Detect which cell encompasses the target text, then output its (X, Y) center coordinate. 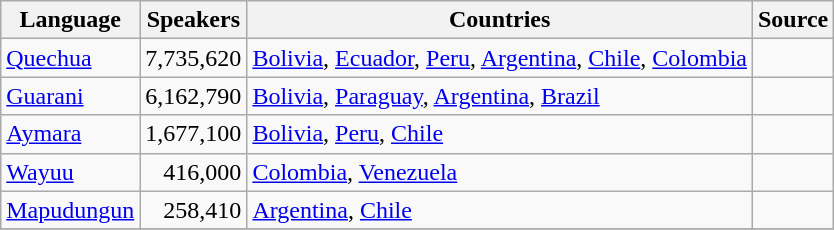
6,162,790 (194, 96)
Language (70, 20)
Source (792, 20)
Bolivia, Ecuador, Peru, Argentina, Chile, Colombia (500, 58)
7,735,620 (194, 58)
1,677,100 (194, 134)
Argentina, Chile (500, 210)
258,410 (194, 210)
Colombia, Venezuela (500, 172)
Bolivia, Paraguay, Argentina, Brazil (500, 96)
Wayuu (70, 172)
416,000 (194, 172)
Guarani (70, 96)
Aymara (70, 134)
Quechua (70, 58)
Mapudungun (70, 210)
Countries (500, 20)
Bolivia, Peru, Chile (500, 134)
Speakers (194, 20)
